For the text-containing cell, return its midpoint in [X, Y] coordinate format. 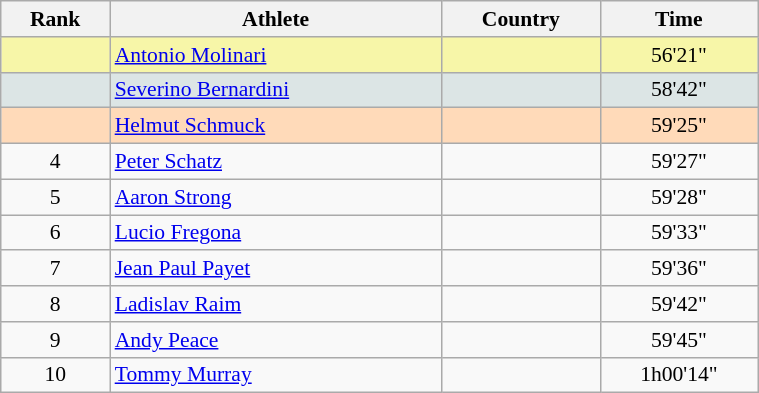
58'42" [679, 90]
5 [56, 197]
Jean Paul Payet [276, 269]
6 [56, 233]
Severino Bernardini [276, 90]
59'45" [679, 340]
Helmut Schmuck [276, 126]
Antonio Molinari [276, 55]
Athlete [276, 19]
Lucio Fregona [276, 233]
59'25" [679, 126]
Country [521, 19]
9 [56, 340]
Ladislav Raim [276, 304]
Peter Schatz [276, 162]
10 [56, 375]
Tommy Murray [276, 375]
Time [679, 19]
1h00'14" [679, 375]
4 [56, 162]
Rank [56, 19]
59'27" [679, 162]
7 [56, 269]
59'33" [679, 233]
59'42" [679, 304]
Aaron Strong [276, 197]
8 [56, 304]
Andy Peace [276, 340]
59'36" [679, 269]
56'21" [679, 55]
59'28" [679, 197]
